Pinpoint the cell where the given text exists, returning its [X, Y] midpoint coordinate. 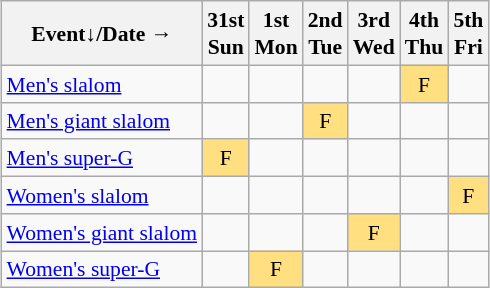
3rdWed [374, 33]
Event↓/Date → [102, 33]
31stSun [226, 33]
1stMon [276, 33]
4thThu [424, 33]
2ndTue [326, 33]
5thFri [468, 33]
Women's giant slalom [102, 232]
Men's slalom [102, 84]
Men's giant slalom [102, 120]
Men's super-G [102, 158]
Women's slalom [102, 194]
Women's super-G [102, 268]
